Scan for the cell matching the given text and deliver its (x, y) coordinate at center. 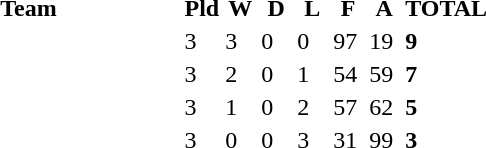
19 (384, 41)
62 (384, 107)
97 (348, 41)
54 (348, 74)
59 (384, 74)
57 (348, 107)
